From the cell containing the given text, extract its center point as (x, y) coordinate. 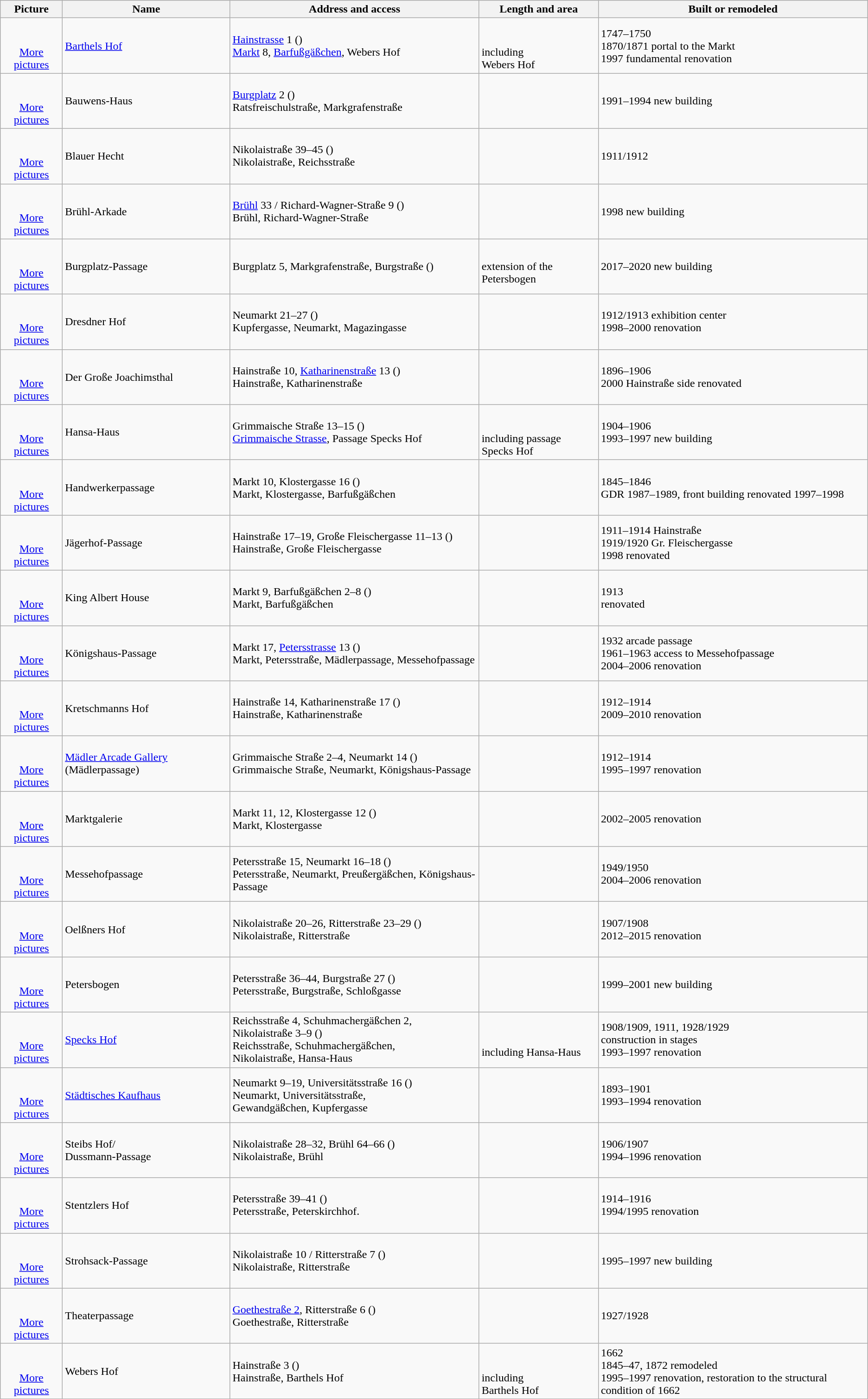
Königshaus-Passage (147, 653)
Mädler Arcade Gallery (Mädlerpassage) (147, 764)
including passage Specks Hof (539, 432)
including Hansa-Haus (539, 1040)
Messehofpassage (147, 874)
Address and access (354, 9)
Webers Hof (147, 1371)
2017–2020 new building (733, 266)
1914–1916 1994/1995 renovation (733, 1205)
1893–1901 1993–1994 renovation (733, 1095)
Picture (32, 9)
1896–1906 2000 Hainstraße side renovated (733, 377)
Brühl 33 / Richard-Wagner-Straße 9 () Brühl, Richard-Wagner-Straße (354, 212)
1845–1846 GDR 1987–1989, front building renovated 1997–1998 (733, 487)
Brühl-Arkade (147, 212)
Blauer Hecht (147, 156)
Burgplatz 2 () Ratsfreischulstraße, Markgrafenstraße (354, 101)
1662 1845–47, 1872 remodeled 1995–1997 renovation, restoration to the structural condition of 1662 (733, 1371)
Hainstraße 10, Katharinenstraße 13 () Hainstraße, Katharinenstraße (354, 377)
Nikolaistraße 20–26, Ritterstraße 23–29 () Nikolaistraße, Ritterstraße (354, 930)
Dresdner Hof (147, 322)
Hansa-Haus (147, 432)
Length and area (539, 9)
1998 new building (733, 212)
including Webers Hof (539, 45)
1747–1750 1870/1871 portal to the Markt 1997 fundamental renovation (733, 45)
Burgplatz-Passage (147, 266)
Petersbogen (147, 984)
Städtisches Kaufhaus (147, 1095)
Handwerkerpassage (147, 487)
1908/1909, 1911, 1928/1929 construction in stages 1993–1997 renovation (733, 1040)
1912/1913 exhibition center 1998–2000 renovation (733, 322)
Markt 11, 12, Klostergasse 12 () Markt, Klostergasse (354, 819)
Kretschmanns Hof (147, 709)
1913 renovated (733, 597)
Nikolaistraße 28–32, Brühl 64–66 () Nikolaistraße, Brühl (354, 1150)
Der Große Joachimsthal (147, 377)
Reichsstraße 4, Schuhmachergäßchen 2, Nikolaistraße 3–9 () Reichsstraße, Schuhmachergäßchen, Nikolaistraße, Hansa-Haus (354, 1040)
Oelßners Hof (147, 930)
Theaterpassage (147, 1316)
Neumarkt 21–27 () Kupfergasse, Neumarkt, Magazingasse (354, 322)
Nikolaistraße 39–45 () Nikolaistraße, Reichsstraße (354, 156)
Marktgalerie (147, 819)
Built or remodeled (733, 9)
1906/1907 1994–1996 renovation (733, 1150)
1991–1994 new building (733, 101)
Strohsack-Passage (147, 1261)
Burgplatz 5, Markgrafenstraße, Burgstraße () (354, 266)
Steibs Hof/ Dussmann-Passage (147, 1150)
Grimmaische Straße 13–15 () Grimmaische Strasse, Passage Specks Hof (354, 432)
Specks Hof (147, 1040)
1912–1914 1995–1997 renovation (733, 764)
Petersstraße 36–44, Burgstraße 27 () Petersstraße, Burgstraße, Schloßgasse (354, 984)
Petersstraße 15, Neumarkt 16–18 () Petersstraße, Neumarkt, Preußergäßchen, Königshaus-Passage (354, 874)
Nikolaistraße 10 / Ritterstraße 7 () Nikolaistraße, Ritterstraße (354, 1261)
Markt 10, Klostergasse 16 () Markt, Klostergasse, Barfußgäßchen (354, 487)
Stentzlers Hof (147, 1205)
1904–1906 1993–1997 new building (733, 432)
Name (147, 9)
Petersstraße 39–41 () Petersstraße, Peterskirchhof. (354, 1205)
Hainstraße 17–19, Große Fleischergasse 11–13 () Hainstraße, Große Fleischergasse (354, 543)
Goethestraße 2, Ritterstraße 6 () Goethestraße, Ritterstraße (354, 1316)
1932 arcade passage 1961–1963 access to Messehofpassage 2004–2006 renovation (733, 653)
Neumarkt 9–19, Universitätsstraße 16 () Neumarkt, Universitätsstraße, Gewandgäßchen, Kupfergasse (354, 1095)
Hainstrasse 1 ()Markt 8, Barfußgäßchen, Webers Hof (354, 45)
Markt 9, Barfußgäßchen 2–8 () Markt, Barfußgäßchen (354, 597)
1995–1997 new building (733, 1261)
1949/1950 2004–2006 renovation (733, 874)
Hainstraße 14, Katharinenstraße 17 () Hainstraße, Katharinenstraße (354, 709)
including Barthels Hof (539, 1371)
Grimmaische Straße 2–4, Neumarkt 14 () Grimmaische Straße, Neumarkt, Königshaus-Passage (354, 764)
1927/1928 (733, 1316)
Jägerhof-Passage (147, 543)
1911–1914 Hainstraße 1919/1920 Gr. Fleischergasse 1998 renovated (733, 543)
Hainstraße 3 () Hainstraße, Barthels Hof (354, 1371)
Bauwens-Haus (147, 101)
King Albert House (147, 597)
1912–1914 2009–2010 renovation (733, 709)
Markt 17, Petersstrasse 13 () Markt, Petersstraße, Mädlerpassage, Messehofpassage (354, 653)
1907/1908 2012–2015 renovation (733, 930)
extension of the Petersbogen (539, 266)
1999–2001 new building (733, 984)
1911/1912 (733, 156)
Barthels Hof (147, 45)
2002–2005 renovation (733, 819)
